For the text-containing cell, return its midpoint in [x, y] coordinate format. 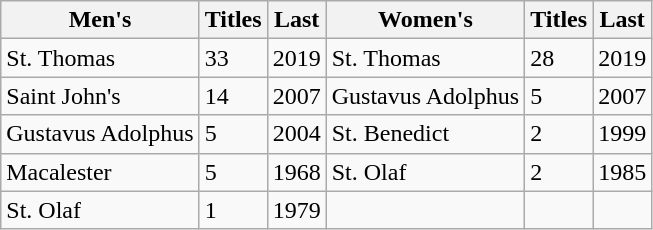
33 [233, 58]
Macalester [100, 172]
2004 [296, 134]
Saint John's [100, 96]
Women's [425, 20]
14 [233, 96]
St. Benedict [425, 134]
1999 [622, 134]
28 [559, 58]
1968 [296, 172]
Men's [100, 20]
1985 [622, 172]
1 [233, 210]
1979 [296, 210]
